Find where the given text appears and provide that cell's center as (X, Y) coordinate. 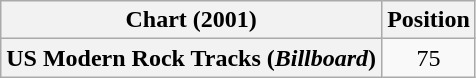
75 (429, 58)
US Modern Rock Tracks (Billboard) (192, 58)
Chart (2001) (192, 20)
Position (429, 20)
